Locate the cell with the specified text and output its (x, y) center coordinate. 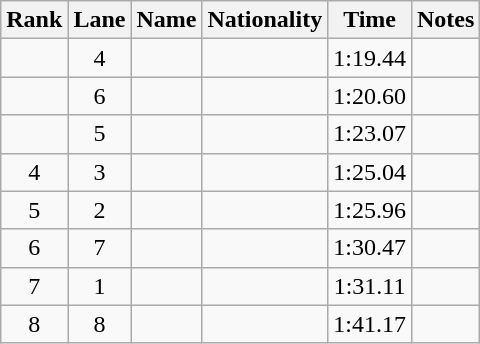
1:41.17 (370, 324)
1:19.44 (370, 58)
3 (100, 172)
2 (100, 210)
1:25.04 (370, 172)
1:30.47 (370, 248)
1 (100, 286)
1:23.07 (370, 134)
Lane (100, 20)
Rank (34, 20)
1:31.11 (370, 286)
Nationality (265, 20)
Notes (445, 20)
Name (166, 20)
1:25.96 (370, 210)
1:20.60 (370, 96)
Time (370, 20)
